Locate the cell with the specified text and output its (x, y) center coordinate. 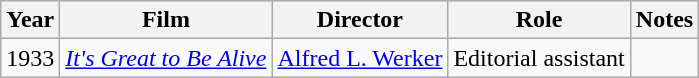
1933 (30, 58)
Film (166, 20)
Role (539, 20)
Director (360, 20)
Notes (664, 20)
Editorial assistant (539, 58)
Alfred L. Werker (360, 58)
Year (30, 20)
It's Great to Be Alive (166, 58)
